Scan for the cell matching the given text and deliver its [x, y] coordinate at center. 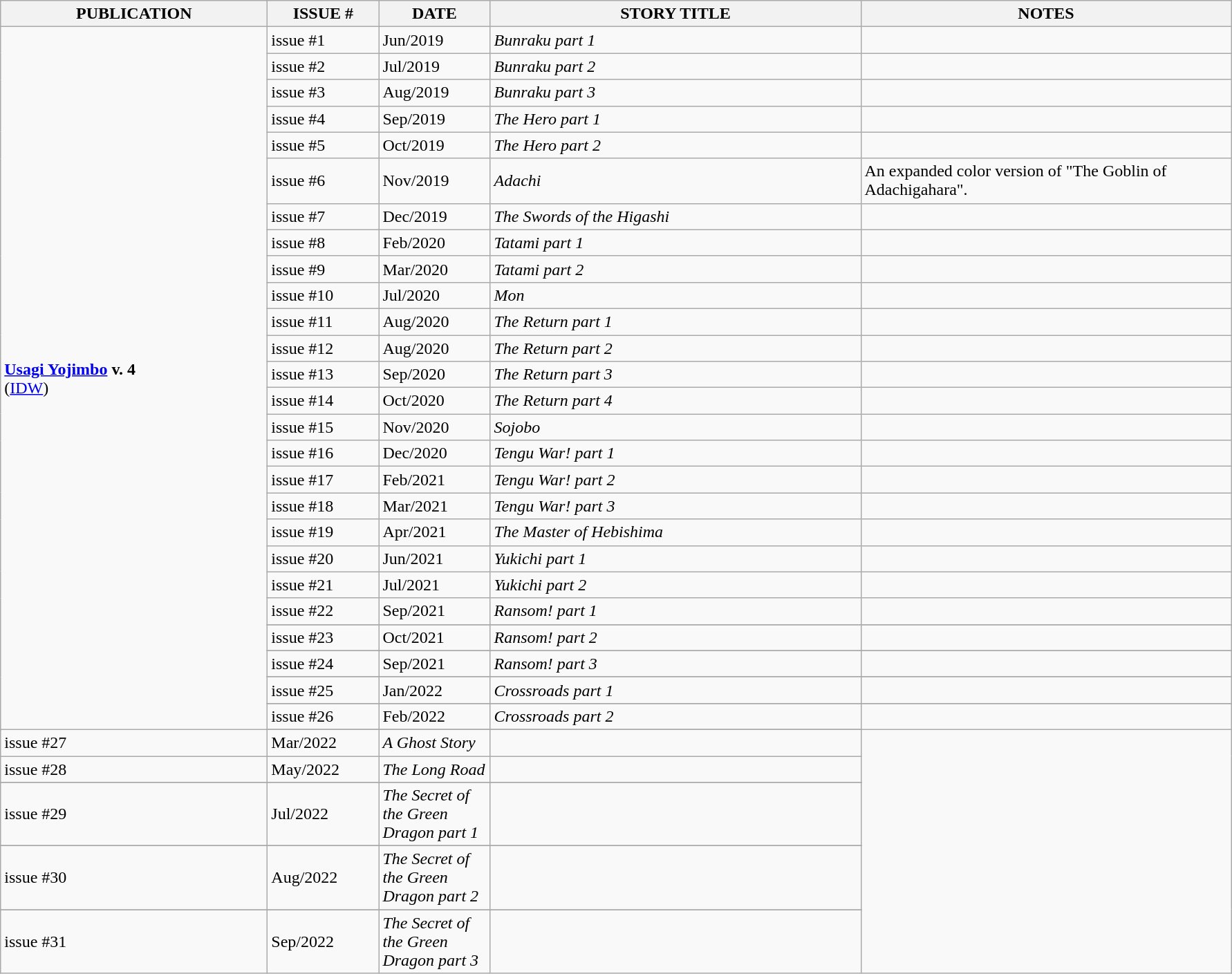
issue #3 [324, 93]
Feb/2020 [434, 243]
Jul/2020 [434, 295]
The Secret of the Green Dragon part 3 [434, 942]
The Swords of the Higashi [675, 216]
issue #20 [324, 559]
Feb/2021 [434, 480]
issue #1 [324, 40]
Dec/2020 [434, 453]
Bunraku part 2 [675, 66]
issue #9 [324, 269]
issue #4 [324, 119]
The Hero part 1 [675, 119]
issue #25 [324, 690]
issue #12 [324, 348]
The Master of Hebishima [675, 532]
Crossroads part 2 [675, 716]
issue #13 [324, 375]
The Long Road [434, 769]
The Hero part 2 [675, 145]
issue #19 [324, 532]
Aug/2022 [324, 878]
issue #16 [324, 453]
Nov/2019 [434, 181]
issue #21 [324, 585]
A Ghost Story [434, 742]
Dec/2019 [434, 216]
PUBLICATION [134, 14]
issue #14 [324, 401]
Sep/2020 [434, 375]
The Secret of the Green Dragon part 2 [434, 878]
Yukichi part 2 [675, 585]
issue #6 [324, 181]
Oct/2019 [434, 145]
May/2022 [324, 769]
issue #26 [324, 716]
Tengu War! part 3 [675, 506]
ISSUE # [324, 14]
issue #11 [324, 321]
issue #7 [324, 216]
issue #29 [134, 814]
Oct/2021 [434, 637]
An expanded color version of "The Goblin of Adachigahara". [1046, 181]
The Return part 4 [675, 401]
DATE [434, 14]
Adachi [675, 181]
The Secret of the Green Dragon part 1 [434, 814]
The Return part 3 [675, 375]
Nov/2020 [434, 427]
Yukichi part 1 [675, 559]
The Return part 1 [675, 321]
Mar/2020 [434, 269]
Feb/2022 [434, 716]
Bunraku part 3 [675, 93]
Oct/2020 [434, 401]
Jul/2022 [324, 814]
Mar/2021 [434, 506]
Sep/2019 [434, 119]
Tengu War! part 2 [675, 480]
STORY TITLE [675, 14]
issue #31 [134, 942]
issue #17 [324, 480]
Ransom! part 1 [675, 611]
Tengu War! part 1 [675, 453]
Mar/2022 [324, 742]
issue #28 [134, 769]
issue #2 [324, 66]
Apr/2021 [434, 532]
issue #27 [134, 742]
Mon [675, 295]
issue #30 [134, 878]
issue #22 [324, 611]
The Return part 2 [675, 348]
issue #5 [324, 145]
Tatami part 2 [675, 269]
NOTES [1046, 14]
issue #18 [324, 506]
Jun/2019 [434, 40]
issue #23 [324, 637]
Sojobo [675, 427]
Sep/2022 [324, 942]
Bunraku part 1 [675, 40]
issue #10 [324, 295]
Aug/2019 [434, 93]
Jul/2019 [434, 66]
Usagi Yojimbo v. 4(IDW) [134, 379]
issue #24 [324, 664]
issue #15 [324, 427]
Ransom! part 2 [675, 637]
Ransom! part 3 [675, 664]
Tatami part 1 [675, 243]
Jan/2022 [434, 690]
Jun/2021 [434, 559]
issue #8 [324, 243]
Crossroads part 1 [675, 690]
Jul/2021 [434, 585]
